Search for the cell housing the specified text and yield its (X, Y) center coordinate. 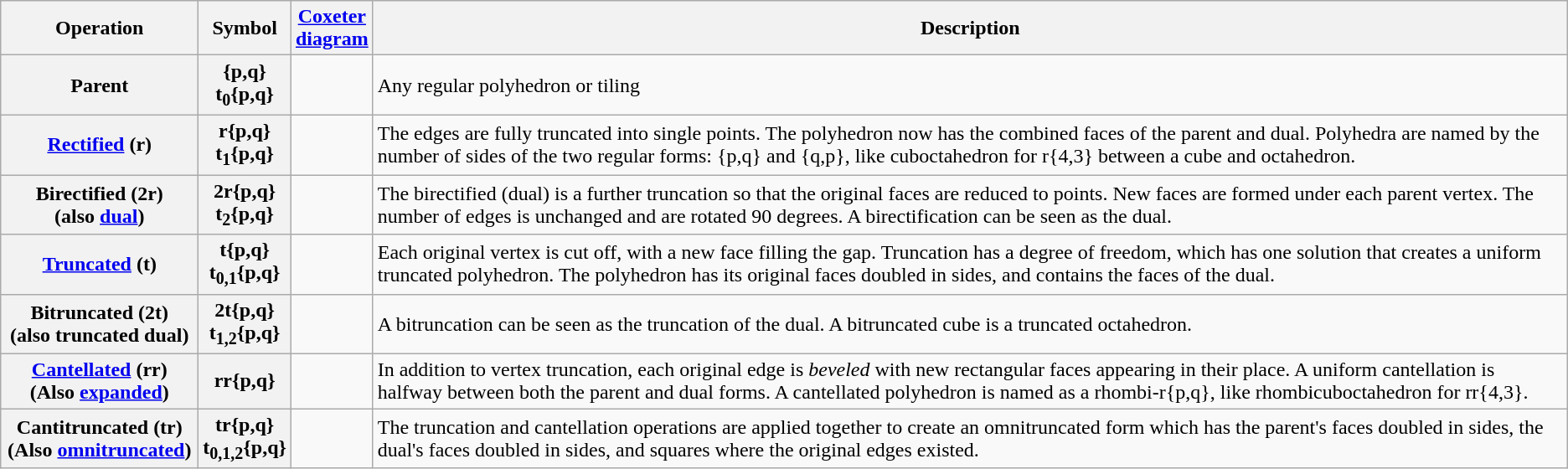
Any regular polyhedron or tiling (970, 85)
t{p,q}t0,1{p,q} (245, 265)
A bitruncation can be seen as the truncation of the dual. A bitruncated cube is a truncated octahedron. (970, 323)
Cantitruncated (tr)(Also omnitruncated) (100, 439)
Cantellated (rr)(Also expanded) (100, 382)
Operation (100, 28)
rr{p,q} (245, 382)
r{p,q}t1{p,q} (245, 144)
Bitruncated (2t)(also truncated dual) (100, 323)
Parent (100, 85)
Symbol (245, 28)
Coxeterdiagram (332, 28)
2r{p,q}t2{p,q} (245, 204)
Truncated (t) (100, 265)
Rectified (r) (100, 144)
Birectified (2r)(also dual) (100, 204)
{p,q}t0{p,q} (245, 85)
tr{p,q}t0,1,2{p,q} (245, 439)
2t{p,q}t1,2{p,q} (245, 323)
Description (970, 28)
